For the text-containing cell, return its midpoint in [X, Y] coordinate format. 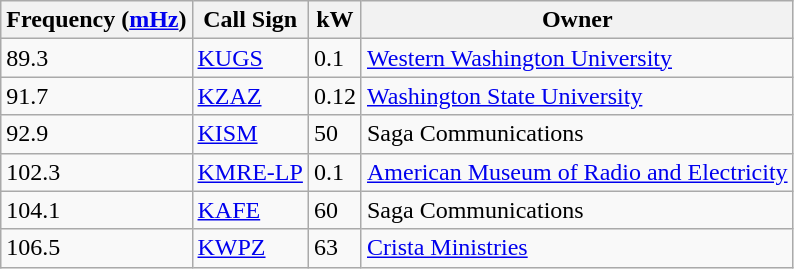
KWPZ [250, 248]
Owner [577, 20]
50 [334, 134]
Call Sign [250, 20]
60 [334, 210]
KMRE-LP [250, 172]
kW [334, 20]
Crista Ministries [577, 248]
KUGS [250, 58]
102.3 [96, 172]
KAFE [250, 210]
106.5 [96, 248]
92.9 [96, 134]
Frequency (mHz) [96, 20]
Washington State University [577, 96]
Western Washington University [577, 58]
0.12 [334, 96]
89.3 [96, 58]
104.1 [96, 210]
KZAZ [250, 96]
KISM [250, 134]
American Museum of Radio and Electricity [577, 172]
91.7 [96, 96]
63 [334, 248]
